For the text-containing cell, return its midpoint in (x, y) coordinate format. 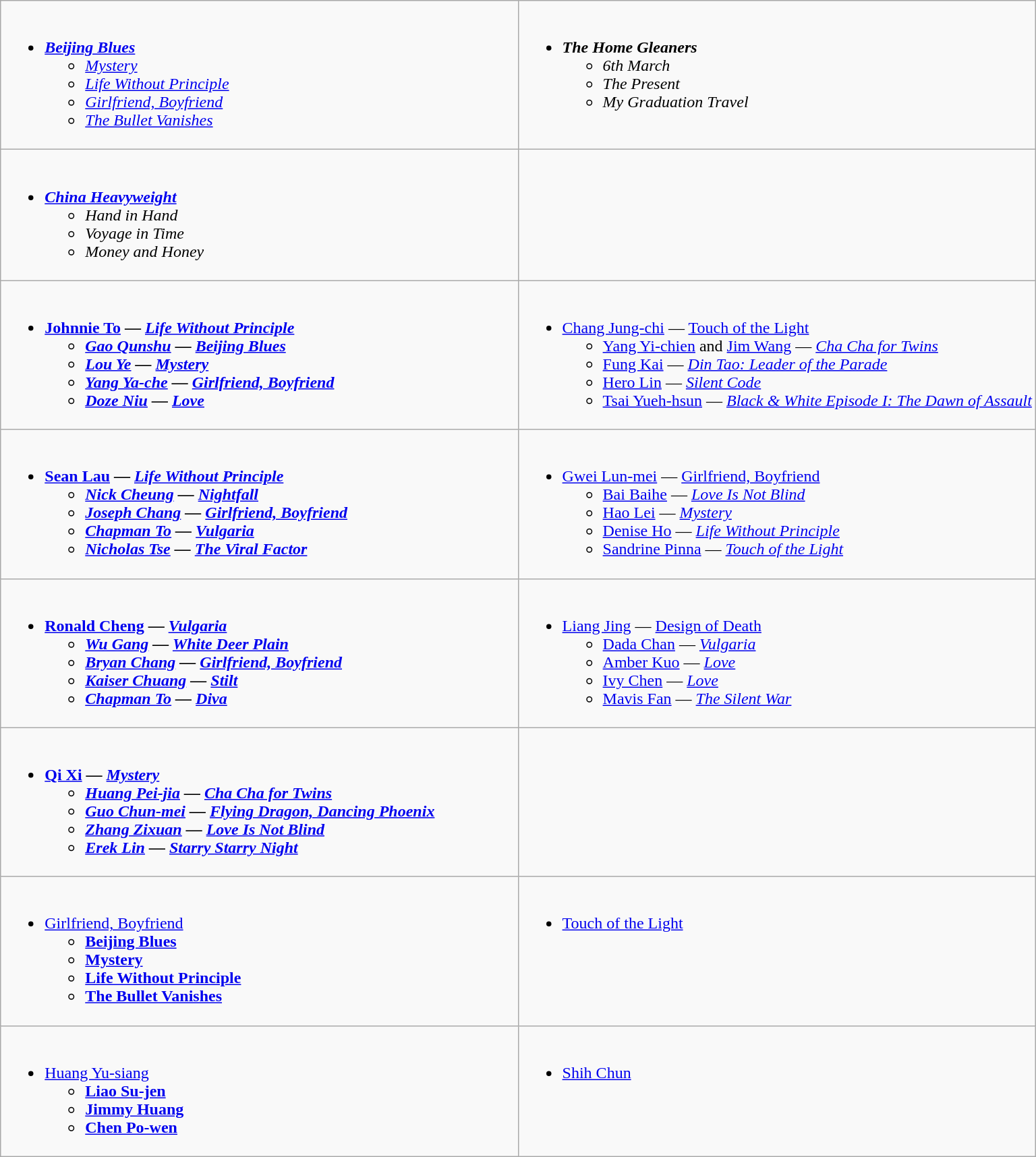
Beijing BluesMysteryLife Without PrincipleGirlfriend, BoyfriendThe Bullet Vanishes (259, 76)
The Home Gleaners6th MarchThe PresentMy Graduation Travel (777, 76)
Shih Chun (777, 1091)
Touch of the Light (777, 951)
Ronald Cheng — VulgariaWu Gang — White Deer PlainBryan Chang — Girlfriend, BoyfriendKaiser Chuang — StiltChapman To — Diva (259, 653)
Huang Yu-siangLiao Su-jenJimmy HuangChen Po-wen (259, 1091)
Johnnie To — Life Without PrincipleGao Qunshu — Beijing BluesLou Ye — MysteryYang Ya-che — Girlfriend, BoyfriendDoze Niu — Love (259, 355)
Liang Jing — Design of DeathDada Chan — VulgariaAmber Kuo — LoveIvy Chen — LoveMavis Fan — The Silent War (777, 653)
Girlfriend, BoyfriendBeijing BluesMysteryLife Without PrincipleThe Bullet Vanishes (259, 951)
Sean Lau — Life Without PrincipleNick Cheung — NightfallJoseph Chang — Girlfriend, BoyfriendChapman To — VulgariaNicholas Tse — The Viral Factor (259, 504)
China HeavyweightHand in HandVoyage in TimeMoney and Honey (259, 215)
